Find where the given text appears and provide that cell's center as [X, Y] coordinate. 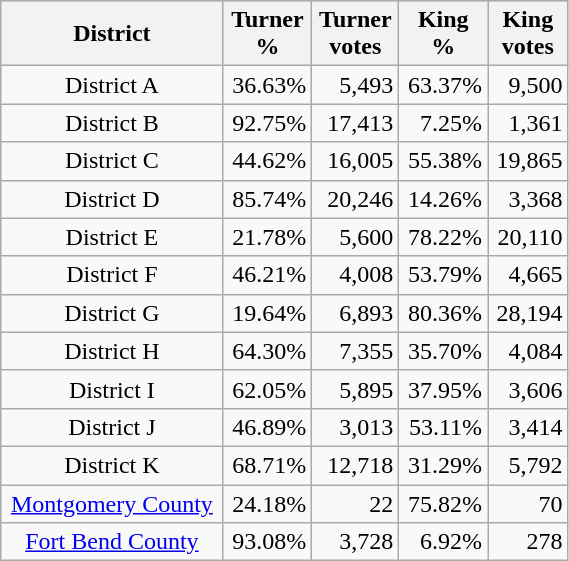
35.70% [444, 351]
Turner votes [356, 34]
75.82% [444, 503]
6,893 [356, 313]
55.38% [444, 161]
District C [112, 161]
22 [356, 503]
20,110 [528, 237]
District G [112, 313]
78.22% [444, 237]
4,665 [528, 275]
68.71% [268, 465]
278 [528, 542]
5,895 [356, 389]
District E [112, 237]
24.18% [268, 503]
70 [528, 503]
44.62% [268, 161]
4,008 [356, 275]
28,194 [528, 313]
District [112, 34]
63.37% [444, 85]
46.89% [268, 427]
5,792 [528, 465]
12,718 [356, 465]
16,005 [356, 161]
District F [112, 275]
62.05% [268, 389]
Montgomery County [112, 503]
3,606 [528, 389]
District J [112, 427]
6.92% [444, 542]
7.25% [444, 123]
85.74% [268, 199]
District H [112, 351]
7,355 [356, 351]
King % [444, 34]
36.63% [268, 85]
64.30% [268, 351]
4,084 [528, 351]
3,414 [528, 427]
1,361 [528, 123]
9,500 [528, 85]
3,013 [356, 427]
37.95% [444, 389]
14.26% [444, 199]
District I [112, 389]
3,728 [356, 542]
17,413 [356, 123]
21.78% [268, 237]
46.21% [268, 275]
93.08% [268, 542]
20,246 [356, 199]
Turner % [268, 34]
53.79% [444, 275]
5,493 [356, 85]
19.64% [268, 313]
5,600 [356, 237]
80.36% [444, 313]
31.29% [444, 465]
Fort Bend County [112, 542]
92.75% [268, 123]
19,865 [528, 161]
King votes [528, 34]
District B [112, 123]
District A [112, 85]
District D [112, 199]
District K [112, 465]
53.11% [444, 427]
3,368 [528, 199]
